Extract the (x, y) coordinate from the center of the cell holding the provided text.  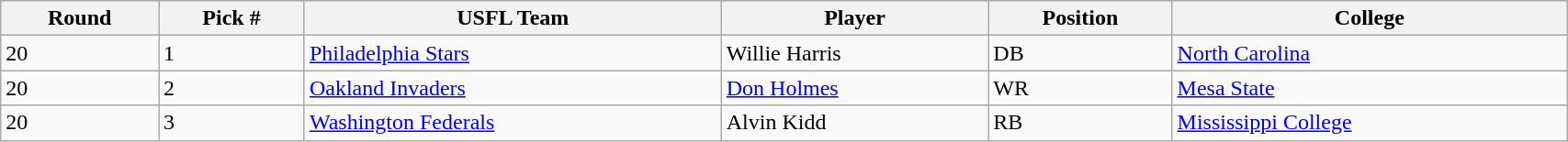
2 (231, 88)
Player (854, 18)
College (1370, 18)
DB (1080, 53)
Mesa State (1370, 88)
Alvin Kidd (854, 123)
Round (80, 18)
Willie Harris (854, 53)
Mississippi College (1370, 123)
1 (231, 53)
3 (231, 123)
North Carolina (1370, 53)
Oakland Invaders (513, 88)
WR (1080, 88)
USFL Team (513, 18)
Don Holmes (854, 88)
Philadelphia Stars (513, 53)
Washington Federals (513, 123)
Position (1080, 18)
RB (1080, 123)
Pick # (231, 18)
